Find where the given text appears and provide that cell's center as (x, y) coordinate. 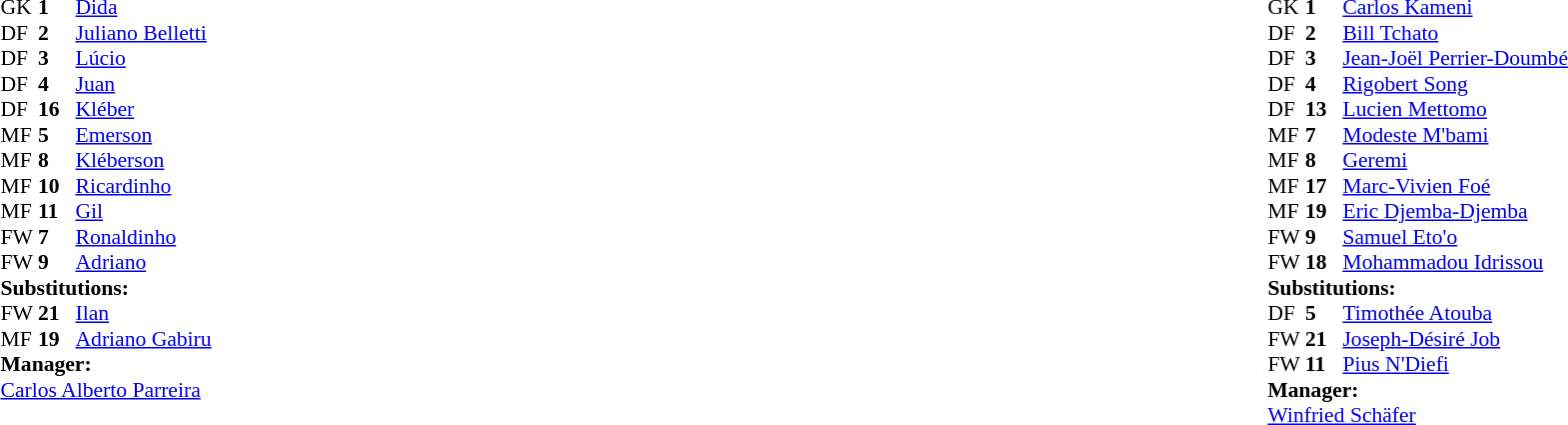
Lucien Mettomo (1455, 109)
Emerson (144, 135)
Juan (144, 84)
Adriano Gabiru (144, 339)
Samuel Eto'o (1455, 237)
13 (1324, 109)
16 (57, 109)
Ricardinho (144, 186)
Adriano (144, 263)
Bill Tchato (1455, 33)
Rigobert Song (1455, 84)
Ilan (144, 313)
Eric Djemba-Djemba (1455, 211)
Pius N'Diefi (1455, 365)
Mohammadou Idrissou (1455, 263)
Lúcio (144, 59)
17 (1324, 186)
Kléberson (144, 161)
Ronaldinho (144, 237)
Marc-Vivien Foé (1455, 186)
18 (1324, 263)
Gil (144, 211)
Jean-Joël Perrier-Doumbé (1455, 59)
Timothée Atouba (1455, 313)
Geremi (1455, 161)
Modeste M'bami (1455, 135)
10 (57, 186)
Kléber (144, 109)
Carlos Alberto Parreira (106, 390)
Joseph-Désiré Job (1455, 339)
Juliano Belletti (144, 33)
